Search for the cell housing the specified text and yield its [X, Y] center coordinate. 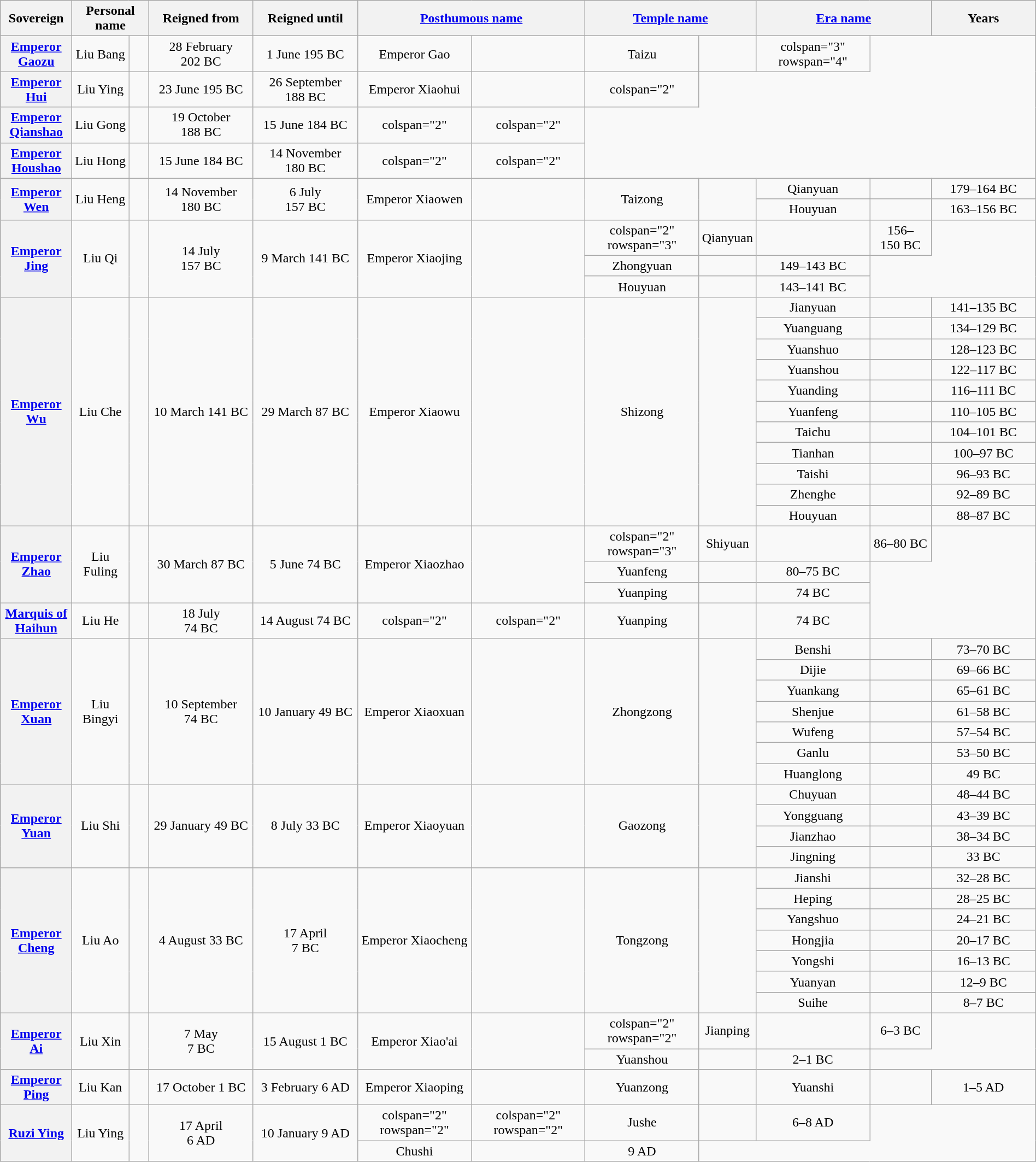
20–17 BC [984, 940]
Liu Che [101, 411]
Wufeng [813, 732]
Shenjue [813, 711]
5 June 74 BC [305, 564]
Chuyuan [813, 795]
Yongshi [813, 961]
10 January 9 AD [305, 1134]
Emperor Xiaoxuan [414, 711]
Emperor Yuan [36, 826]
Liu Bang [101, 54]
18 July74 BC [201, 621]
96–93 BC [984, 474]
38–34 BC [984, 836]
24–21 BC [984, 919]
Ruzi Ying [36, 1134]
Yuanguang [813, 328]
Shiyuan [727, 543]
10 January 49 BC [305, 711]
Huanglong [813, 774]
Posthumous name [471, 19]
28–25 BC [984, 899]
Yuanyan [813, 982]
Liu Shi [101, 826]
Yangshuo [813, 919]
8–7 BC [984, 1002]
Liu Heng [101, 199]
Emperor Ai [36, 1041]
Ganlu [813, 753]
Marquis of Haihun [36, 621]
Emperor Xiaoyuan [414, 826]
Emperor Qianshao [36, 125]
Emperor Xiaohui [414, 90]
6–8 AD [813, 1123]
Taizong [642, 199]
1–5 AD [984, 1088]
48–44 BC [984, 795]
Chushi [414, 1151]
Taizu [642, 54]
Jingning [813, 857]
17 October 1 BC [201, 1088]
33 BC [984, 857]
Emperor Wu [36, 411]
Zhenghe [813, 495]
17 April7 BC [305, 940]
Emperor Xuan [36, 711]
Liu He [101, 621]
Liu Kan [101, 1088]
14 August 74 BC [305, 621]
Suihe [813, 1002]
86–80 BC [900, 543]
26 September 188 BC [305, 90]
53–50 BC [984, 753]
179–164 BC [984, 189]
29 January 49 BC [201, 826]
6–3 BC [900, 1031]
149–143 BC [813, 266]
Hongjia [813, 940]
Tianhan [813, 453]
Emperor Gao [414, 54]
Taishi [813, 474]
141–135 BC [984, 307]
Gaozong [642, 826]
Liu Hong [101, 161]
Emperor Jing [36, 258]
Emperor Cheng [36, 940]
Jianzhao [813, 836]
colspan="3" rowspan="4" [813, 54]
Temple name [671, 19]
69–66 BC [984, 670]
14 July157 BC [201, 258]
Jianshi [813, 878]
Emperor Xiaowen [414, 199]
Emperor Zhao [36, 564]
Emperor Xiaowu [414, 411]
Emperor Xiaozhao [414, 564]
29 March 87 BC [305, 411]
Heping [813, 899]
19 October 188 BC [201, 125]
2–1 BC [813, 1059]
116–111 BC [984, 391]
73–70 BC [984, 649]
Emperor Ping [36, 1088]
10 March 141 BC [201, 411]
104–101 BC [984, 432]
16–13 BC [984, 961]
32–28 BC [984, 878]
57–54 BC [984, 732]
Liu Xin [101, 1041]
163–156 BC [984, 209]
49 BC [984, 774]
Emperor Xiaoping [414, 1088]
Emperor Wen [36, 199]
Emperor Xiao'ai [414, 1041]
Yuanshuo [813, 349]
Emperor Houshao [36, 161]
7 May7 BC [201, 1041]
Yuanzong [642, 1088]
156–150 BC [900, 237]
Liu Gong [101, 125]
122–117 BC [984, 370]
92–89 BC [984, 495]
80–75 BC [813, 572]
Liu Qi [101, 258]
Jianping [727, 1031]
6 July157 BC [305, 199]
134–129 BC [984, 328]
143–141 BC [813, 286]
61–58 BC [984, 711]
Tongzong [642, 940]
23 June 195 BC [201, 90]
15 August 1 BC [305, 1041]
9 AD [642, 1151]
Reigned from [201, 19]
Liu Fuling [101, 564]
Yuanshi [813, 1088]
88–87 BC [984, 515]
Emperor Hui [36, 90]
10 September 74 BC [201, 711]
Liu Ao [101, 940]
Dijie [813, 670]
Jianyuan [813, 307]
43–39 BC [984, 815]
4 August 33 BC [201, 940]
1 June 195 BC [305, 54]
Liu Bingyi [101, 711]
100–97 BC [984, 453]
Taichu [813, 432]
Emperor Xiaojing [414, 258]
Zhongyuan [642, 266]
9 March 141 BC [305, 258]
Era name [844, 19]
Zhongzong [642, 711]
3 February 6 AD [305, 1088]
12–9 BC [984, 982]
Personal name [110, 19]
Emperor Xiaocheng [414, 940]
Benshi [813, 649]
65–61 BC [984, 690]
Years [984, 19]
128–123 BC [984, 349]
Jushe [642, 1123]
8 July 33 BC [305, 826]
30 March 87 BC [201, 564]
28 February 202 BC [201, 54]
Shizong [642, 411]
Yuanding [813, 391]
Sovereign [36, 19]
Yuankang [813, 690]
17 April6 AD [201, 1134]
Yongguang [813, 815]
Reigned until [305, 19]
110–105 BC [984, 412]
Emperor Gaozu [36, 54]
